Scan for the cell matching the given text and deliver its (X, Y) coordinate at center. 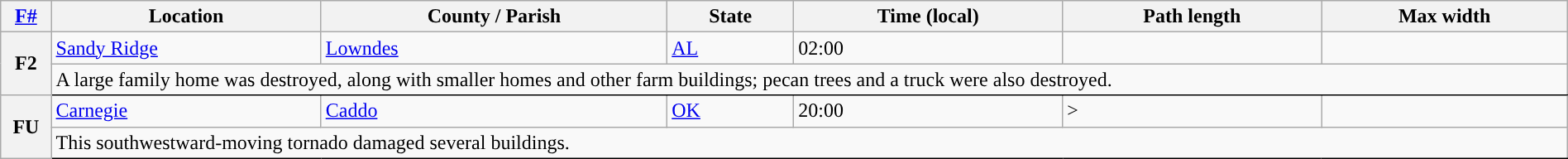
State (731, 17)
FU (26, 127)
02:00 (928, 48)
F2 (26, 64)
Path length (1193, 17)
AL (731, 48)
Caddo (494, 111)
This southwestward-moving tornado damaged several buildings. (809, 142)
OK (731, 111)
Time (local) (928, 17)
Carnegie (186, 111)
20:00 (928, 111)
A large family home was destroyed, along with smaller homes and other farm buildings; pecan trees and a truck were also destroyed. (809, 79)
F# (26, 17)
> (1193, 111)
Sandy Ridge (186, 48)
Location (186, 17)
Max width (1444, 17)
County / Parish (494, 17)
Lowndes (494, 48)
